Output the [X, Y] coordinate of the center of the cell containing the given text.  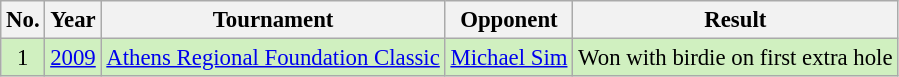
Year [73, 20]
Result [736, 20]
1 [23, 58]
2009 [73, 58]
Tournament [273, 20]
Won with birdie on first extra hole [736, 58]
Michael Sim [509, 58]
Athens Regional Foundation Classic [273, 58]
No. [23, 20]
Opponent [509, 20]
